Locate the cell with the specified text and output its [x, y] center coordinate. 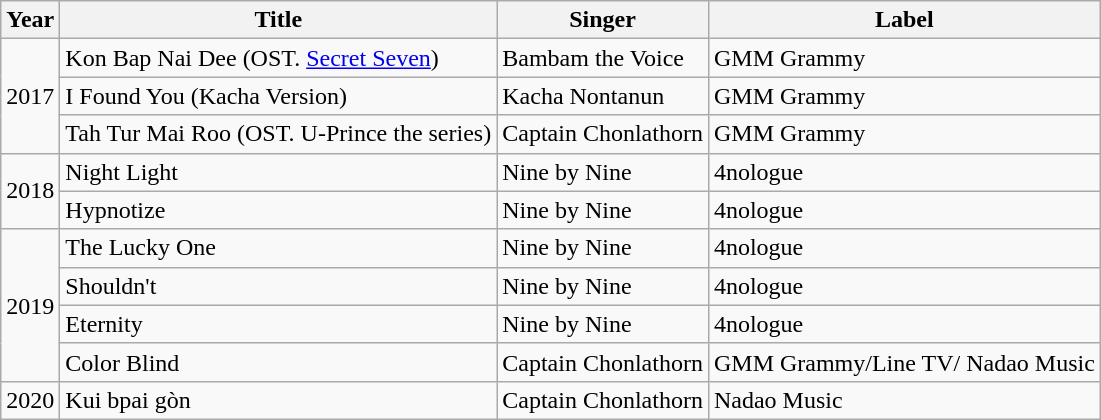
Year [30, 20]
Nadao Music [904, 400]
Kui bpai gòn [278, 400]
Kon Bap Nai Dee (OST. Secret Seven) [278, 58]
2020 [30, 400]
Label [904, 20]
2018 [30, 191]
The Lucky One [278, 248]
Eternity [278, 324]
Tah Tur Mai Roo (OST. U-Prince the series) [278, 134]
Color Blind [278, 362]
Hypnotize [278, 210]
Singer [603, 20]
2017 [30, 96]
Bambam the Voice [603, 58]
Title [278, 20]
Night Light [278, 172]
I Found You (Kacha Version) [278, 96]
Shouldn't [278, 286]
2019 [30, 305]
GMM Grammy/Line TV/ Nadao Music [904, 362]
Kacha Nontanun [603, 96]
